For the text-containing cell, return its midpoint in [x, y] coordinate format. 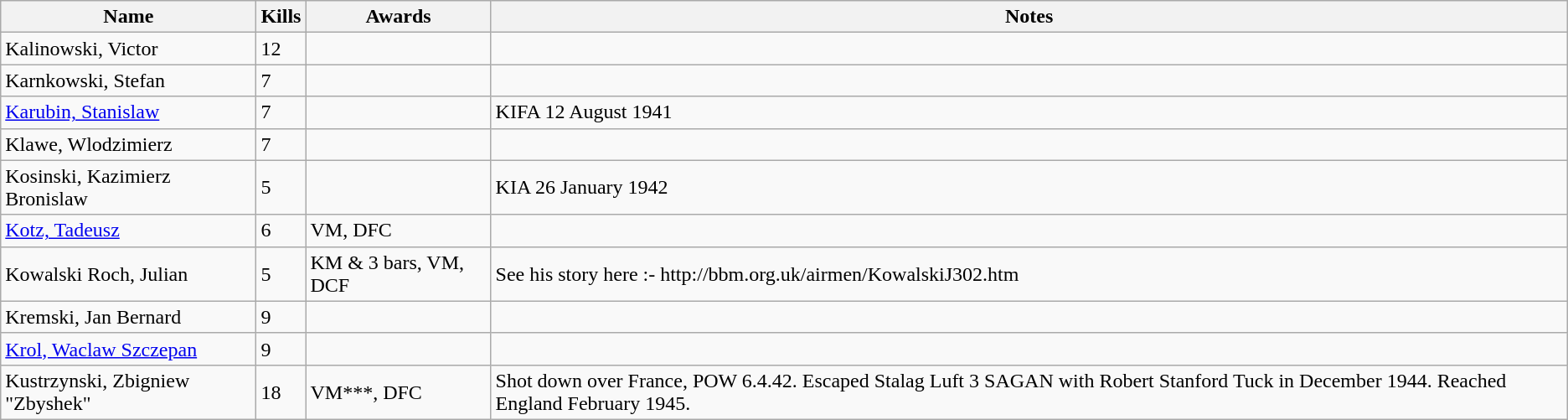
Kotz, Tadeusz [129, 231]
Krol, Waclaw Szczepan [129, 349]
KIFA 12 August 1941 [1029, 112]
Notes [1029, 17]
Kowalski Roch, Julian [129, 273]
Name [129, 17]
Kremski, Jan Bernard [129, 317]
Awards [399, 17]
Kalinowski, Victor [129, 49]
Kustrzynski, Zbigniew "Zbyshek" [129, 392]
6 [281, 231]
12 [281, 49]
VM***, DFC [399, 392]
Kosinski, Kazimierz Bronislaw [129, 188]
See his story here :- http://bbm.org.uk/airmen/KowalskiJ302.htm [1029, 273]
Shot down over France, POW 6.4.42. Escaped Stalag Luft 3 SAGAN with Robert Stanford Tuck in December 1944. Reached England February 1945. [1029, 392]
18 [281, 392]
KIA 26 January 1942 [1029, 188]
Karubin, Stanislaw [129, 112]
VM, DFC [399, 231]
Klawe, Wlodzimierz [129, 144]
Kills [281, 17]
KM & 3 bars, VM, DCF [399, 273]
Karnkowski, Stefan [129, 80]
